Return [x, y] of the center of cell containing provided text 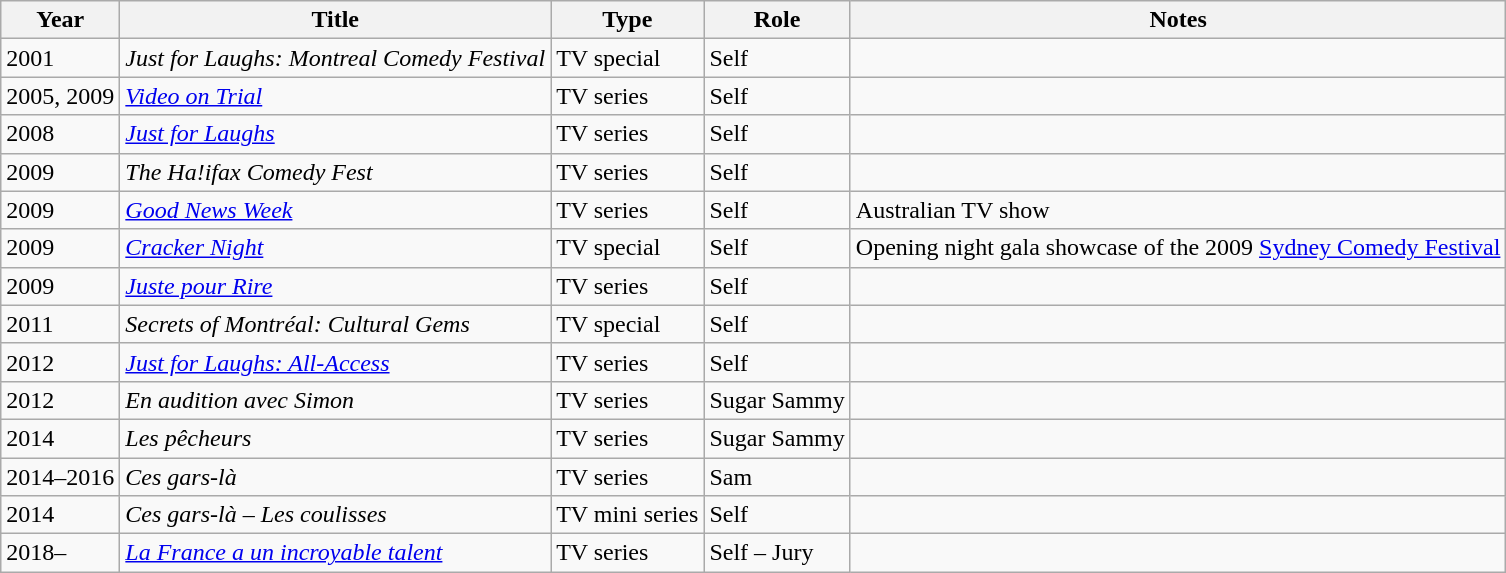
Self – Jury [777, 553]
Good News Week [336, 210]
Video on Trial [336, 96]
Ces gars-là – Les coulisses [336, 515]
2001 [60, 58]
Juste pour Rire [336, 286]
2005, 2009 [60, 96]
Just for Laughs: Montreal Comedy Festival [336, 58]
Opening night gala showcase of the 2009 Sydney Comedy Festival [1178, 248]
2018– [60, 553]
2014–2016 [60, 477]
Ces gars-là [336, 477]
Les pêcheurs [336, 438]
En audition avec Simon [336, 400]
Australian TV show [1178, 210]
Notes [1178, 20]
Just for Laughs [336, 134]
Year [60, 20]
Just for Laughs: All-Access [336, 362]
Secrets of Montréal: Cultural Gems [336, 324]
TV mini series [628, 515]
Cracker Night [336, 248]
Sam [777, 477]
La France a un incroyable talent [336, 553]
Role [777, 20]
The Ha!ifax Comedy Fest [336, 172]
2011 [60, 324]
Title [336, 20]
Type [628, 20]
2008 [60, 134]
